Output the [X, Y] coordinate of the center of the cell containing the given text.  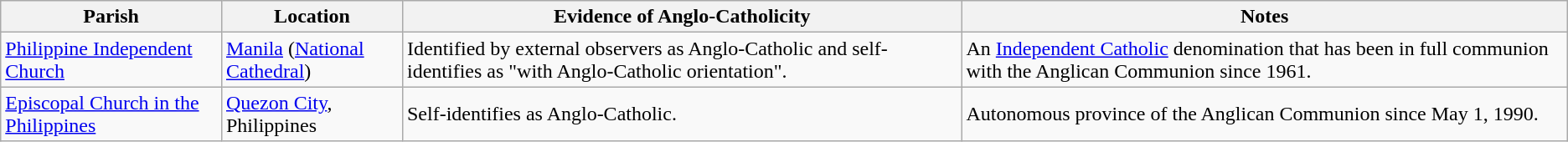
Self-identifies as Anglo-Catholic. [682, 114]
Manila (National Cathedral) [312, 60]
Evidence of Anglo-Catholicity [682, 17]
Notes [1265, 17]
Autonomous province of the Anglican Communion since May 1, 1990. [1265, 114]
Philippine Independent Church [111, 60]
Identified by external observers as Anglo-Catholic and self-identifies as "with Anglo-Catholic orientation". [682, 60]
An Independent Catholic denomination that has been in full communion with the Anglican Communion since 1961. [1265, 60]
Quezon City, Philippines [312, 114]
Parish [111, 17]
Episcopal Church in the Philippines [111, 114]
Location [312, 17]
